Locate the cell with the specified text and output its [x, y] center coordinate. 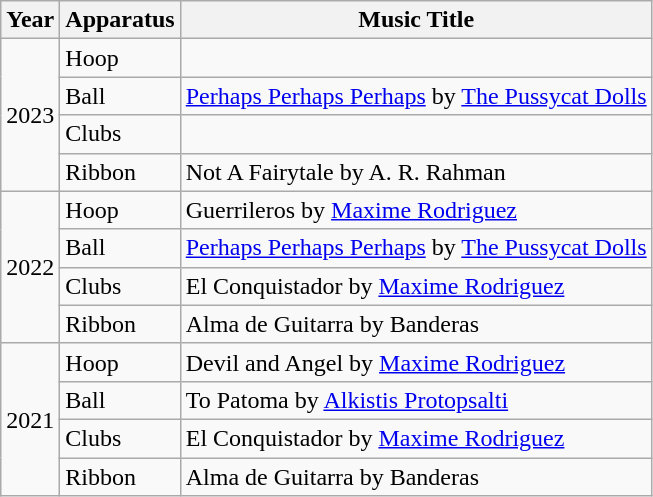
2023 [30, 115]
Not A Fairytale by A. R. Rahman [416, 172]
Apparatus [120, 20]
Music Title [416, 20]
Guerrileros by Maxime Rodriguez [416, 210]
2021 [30, 419]
Devil and Angel by Maxime Rodriguez [416, 362]
Year [30, 20]
To Patoma by Alkistis Protopsalti [416, 400]
2022 [30, 267]
